From the cell containing the given text, extract its center point as [x, y] coordinate. 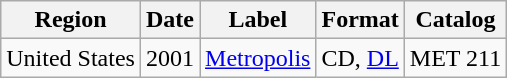
2001 [170, 58]
United States [71, 58]
Label [258, 20]
Region [71, 20]
Metropolis [258, 58]
Catalog [455, 20]
Format [360, 20]
Date [170, 20]
MET 211 [455, 58]
CD, DL [360, 58]
